For the text-containing cell, return its midpoint in (x, y) coordinate format. 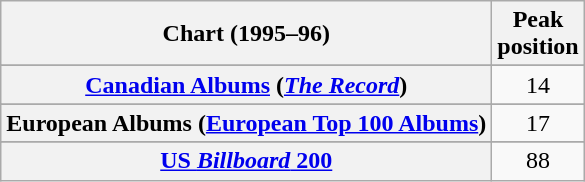
Chart (1995–96) (246, 34)
European Albums (European Top 100 Albums) (246, 123)
Canadian Albums (The Record) (246, 85)
14 (538, 85)
US Billboard 200 (246, 161)
17 (538, 123)
88 (538, 161)
Peakposition (538, 34)
